Scan for the cell matching the given text and deliver its (x, y) coordinate at center. 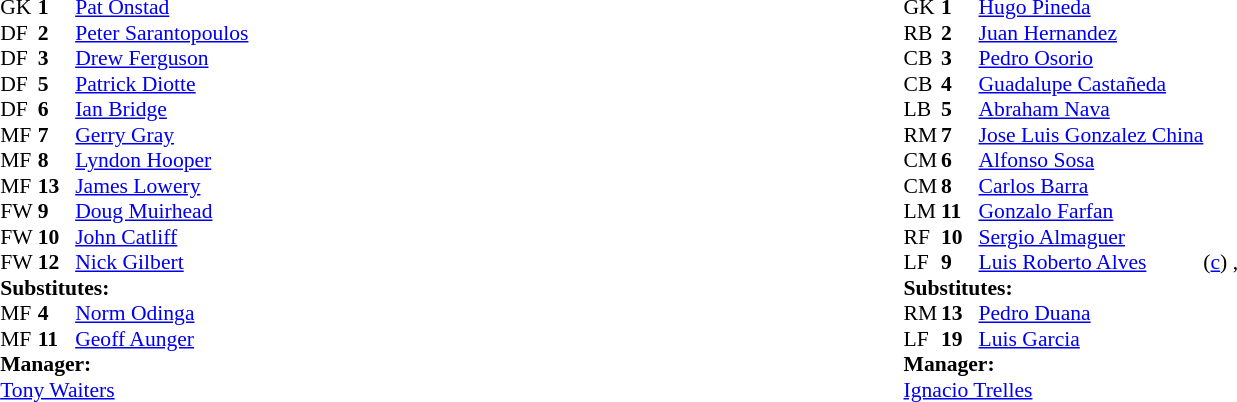
Pedro Duana (1092, 313)
Abraham Nava (1092, 109)
RB (923, 33)
LM (923, 211)
Luis Roberto Alves (1092, 263)
Doug Muirhead (162, 211)
Pedro Osorio (1092, 59)
Gonzalo Farfan (1092, 211)
Gerry Gray (162, 135)
Ian Bridge (162, 109)
12 (57, 263)
RF (923, 237)
Nick Gilbert (162, 263)
Jose Luis Gonzalez China (1092, 135)
John Catliff (162, 237)
Guadalupe Castañeda (1092, 84)
Juan Hernandez (1092, 33)
19 (960, 339)
Lyndon Hooper (162, 161)
James Lowery (162, 186)
Carlos Barra (1092, 186)
LB (923, 109)
Luis Garcia (1092, 339)
Sergio Almaguer (1092, 237)
Geoff Aunger (162, 339)
Patrick Diotte (162, 84)
Norm Odinga (162, 313)
Drew Ferguson (162, 59)
Peter Sarantopoulos (162, 33)
Alfonso Sosa (1092, 161)
